Locate the cell with the specified text and output its (X, Y) center coordinate. 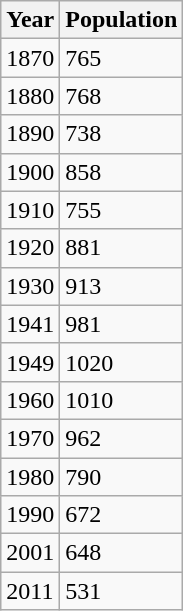
1990 (30, 515)
1930 (30, 286)
768 (122, 96)
1941 (30, 324)
2001 (30, 553)
765 (122, 58)
858 (122, 172)
531 (122, 591)
1010 (122, 400)
790 (122, 477)
1880 (30, 96)
738 (122, 134)
755 (122, 210)
672 (122, 515)
1890 (30, 134)
1870 (30, 58)
962 (122, 438)
1910 (30, 210)
Year (30, 20)
913 (122, 286)
648 (122, 553)
881 (122, 248)
1020 (122, 362)
1949 (30, 362)
1970 (30, 438)
1920 (30, 248)
2011 (30, 591)
981 (122, 324)
1960 (30, 400)
1980 (30, 477)
Population (122, 20)
1900 (30, 172)
